Capture the cell that displays the provided text and extract its [X, Y] central coordinate. 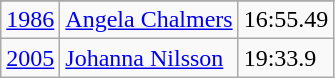
Angela Chalmers [149, 20]
2005 [30, 58]
1986 [30, 20]
Johanna Nilsson [149, 58]
16:55.49 [286, 20]
19:33.9 [286, 58]
